Output the (x, y) coordinate of the center of the cell containing the given text.  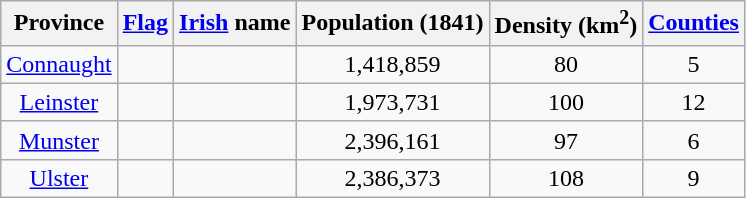
1,973,731 (392, 102)
97 (566, 140)
Connaught (59, 64)
9 (694, 178)
2,386,373 (392, 178)
Density (km2) (566, 24)
2,396,161 (392, 140)
Irish name (235, 24)
Ulster (59, 178)
12 (694, 102)
6 (694, 140)
100 (566, 102)
1,418,859 (392, 64)
Munster (59, 140)
108 (566, 178)
Population (1841) (392, 24)
5 (694, 64)
Leinster (59, 102)
Counties (694, 24)
80 (566, 64)
Flag (145, 24)
Province (59, 24)
